From the cell containing the given text, extract its center point as [X, Y] coordinate. 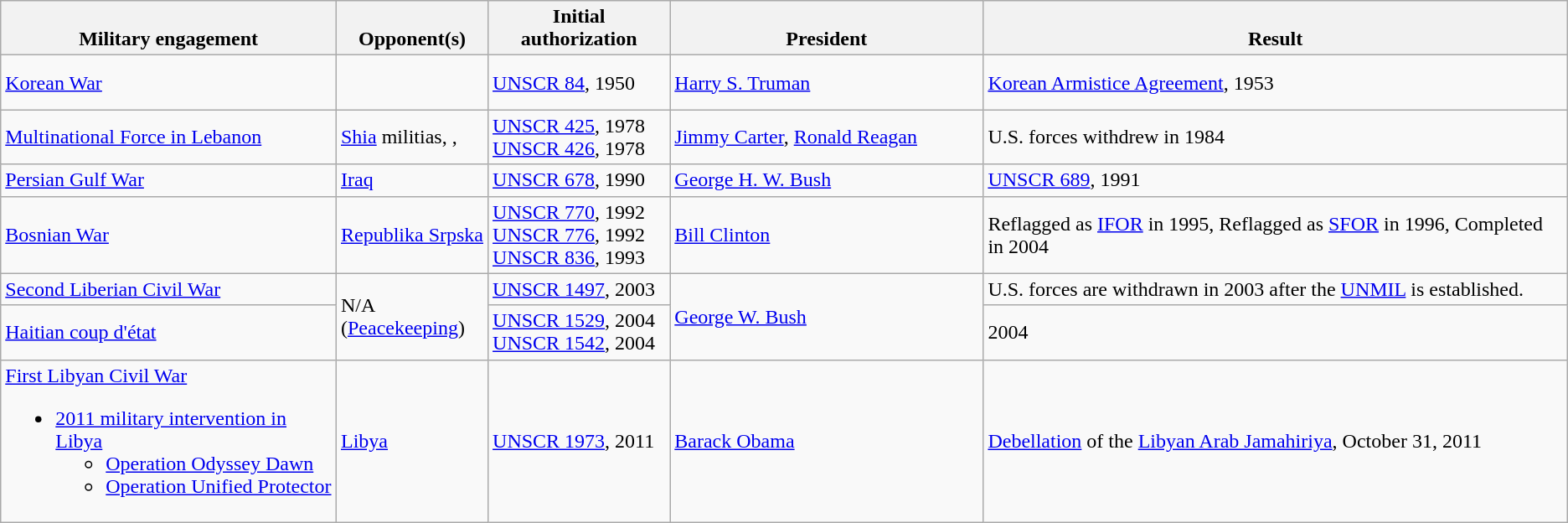
Initial authorization [580, 28]
Haitian coup d'état [169, 332]
George W. Bush [827, 317]
Shia militias, , [412, 137]
Reflagged as IFOR in 1995, Reflagged as SFOR in 1996, Completed in 2004 [1275, 235]
UNSCR 1529, 2004UNSCR 1542, 2004 [580, 332]
UNSCR 770, 1992UNSCR 776, 1992UNSCR 836, 1993 [580, 235]
Jimmy Carter, Ronald Reagan [827, 137]
U.S. forces withdrew in 1984 [1275, 137]
2004 [1275, 332]
George H. W. Bush [827, 180]
Korean Armistice Agreement, 1953 [1275, 82]
Multinational Force in Lebanon [169, 137]
Opponent(s) [412, 28]
UNSCR 84, 1950 [580, 82]
Republika Srpska [412, 235]
Second Liberian Civil War [169, 289]
UNSCR 689, 1991 [1275, 180]
First Libyan Civil War2011 military intervention in LibyaOperation Odyssey DawnOperation Unified Protector [169, 441]
President [827, 28]
Bosnian War [169, 235]
UNSCR 678, 1990 [580, 180]
UNSCR 425, 1978UNSCR 426, 1978 [580, 137]
UNSCR 1973, 2011 [580, 441]
UNSCR 1497, 2003 [580, 289]
Bill Clinton [827, 235]
Harry S. Truman [827, 82]
N/A(Peacekeeping) [412, 317]
Barack Obama [827, 441]
Military engagement [169, 28]
Iraq [412, 180]
U.S. forces are withdrawn in 2003 after the UNMIL is established. [1275, 289]
Result [1275, 28]
Korean War [169, 82]
Persian Gulf War [169, 180]
Libya [412, 441]
Debellation of the Libyan Arab Jamahiriya, October 31, 2011 [1275, 441]
